For the text-containing cell, return its midpoint in (x, y) coordinate format. 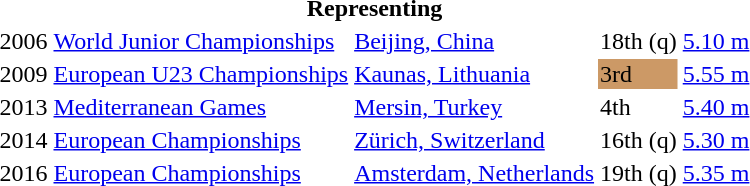
16th (q) (639, 140)
Beijing, China (474, 41)
European U23 Championships (201, 74)
3rd (639, 74)
European Championships (201, 140)
Mersin, Turkey (474, 107)
Zürich, Switzerland (474, 140)
World Junior Championships (201, 41)
Mediterranean Games (201, 107)
4th (639, 107)
18th (q) (639, 41)
Kaunas, Lithuania (474, 74)
